Provide the (X, Y) coordinate of the cell's center where the given text is located.  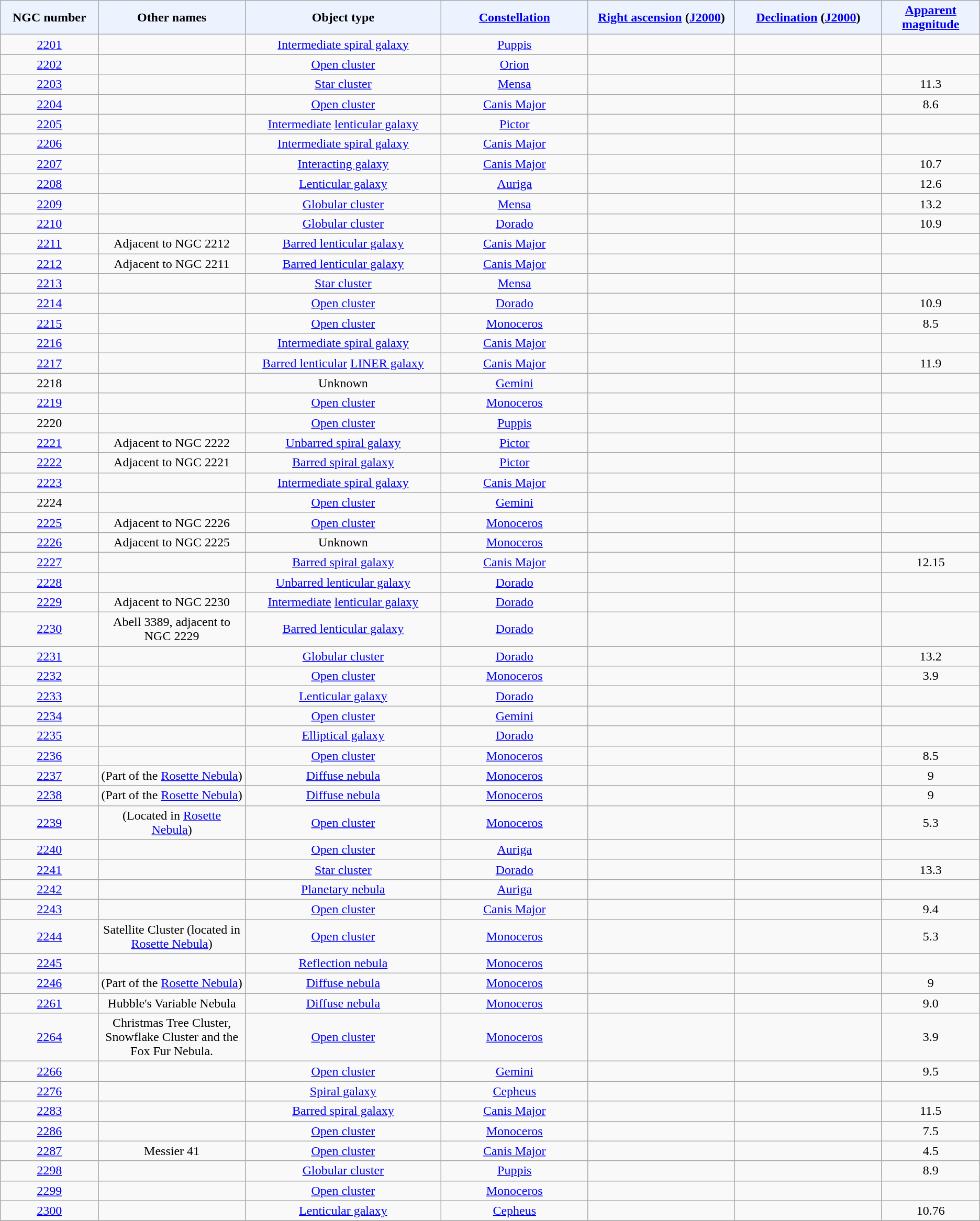
2215 (49, 323)
2204 (49, 104)
2286 (49, 1131)
Messier 41 (172, 1151)
2240 (49, 849)
2234 (49, 716)
Apparent magnitude (931, 18)
12.15 (931, 562)
2300 (49, 1211)
Adjacent to NGC 2212 (172, 243)
2217 (49, 363)
2210 (49, 223)
11.9 (931, 363)
2222 (49, 463)
2244 (49, 936)
2213 (49, 284)
2283 (49, 1111)
2214 (49, 304)
2298 (49, 1171)
2221 (49, 443)
2239 (49, 823)
Adjacent to NGC 2222 (172, 443)
2224 (49, 502)
2227 (49, 562)
2238 (49, 796)
Unbarred spiral galaxy (343, 443)
Reflection nebula (343, 964)
Adjacent to NGC 2221 (172, 463)
2246 (49, 983)
Adjacent to NGC 2226 (172, 522)
2216 (49, 343)
2202 (49, 64)
Abell 3389, adjacent to NGC 2229 (172, 629)
2231 (49, 656)
2230 (49, 629)
Adjacent to NGC 2211 (172, 263)
2212 (49, 263)
2209 (49, 204)
Planetary nebula (343, 889)
2201 (49, 44)
Adjacent to NGC 2225 (172, 542)
Spiral galaxy (343, 1091)
Declination (J2000) (808, 18)
7.5 (931, 1131)
2243 (49, 909)
12.6 (931, 184)
NGC number (49, 18)
9.4 (931, 909)
Object type (343, 18)
2299 (49, 1191)
9.0 (931, 1003)
Hubble's Variable Nebula (172, 1003)
Barred lenticular LINER galaxy (343, 363)
2236 (49, 756)
(Located in Rosette Nebula) (172, 823)
13.3 (931, 869)
Other names (172, 18)
2264 (49, 1037)
2228 (49, 583)
2207 (49, 164)
8.6 (931, 104)
10.76 (931, 1211)
8.9 (931, 1171)
2276 (49, 1091)
Adjacent to NGC 2230 (172, 602)
2237 (49, 776)
2208 (49, 184)
10.7 (931, 164)
2211 (49, 243)
Interacting galaxy (343, 164)
2261 (49, 1003)
2242 (49, 889)
2235 (49, 736)
2219 (49, 403)
11.3 (931, 84)
Satellite Cluster (located in Rosette Nebula) (172, 936)
2225 (49, 522)
2206 (49, 144)
Unbarred lenticular galaxy (343, 583)
11.5 (931, 1111)
2233 (49, 696)
Constellation (514, 18)
9.5 (931, 1071)
2223 (49, 483)
2245 (49, 964)
2226 (49, 542)
2205 (49, 124)
4.5 (931, 1151)
Orion (514, 64)
2229 (49, 602)
2266 (49, 1071)
Right ascension (J2000) (662, 18)
Elliptical galaxy (343, 736)
2218 (49, 383)
2287 (49, 1151)
2220 (49, 423)
Christmas Tree Cluster, Snowflake Cluster and the Fox Fur Nebula. (172, 1037)
2203 (49, 84)
2232 (49, 676)
2241 (49, 869)
